Search for the cell housing the specified text and yield its (X, Y) center coordinate. 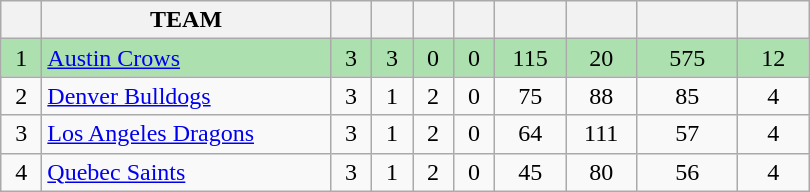
111 (602, 134)
80 (602, 172)
Los Angeles Dragons (186, 134)
12 (774, 58)
64 (530, 134)
88 (602, 96)
575 (688, 58)
56 (688, 172)
75 (530, 96)
TEAM (186, 20)
Quebec Saints (186, 172)
115 (530, 58)
45 (530, 172)
Denver Bulldogs (186, 96)
57 (688, 134)
85 (688, 96)
Austin Crows (186, 58)
20 (602, 58)
